Find where the given text appears and provide that cell's center as (x, y) coordinate. 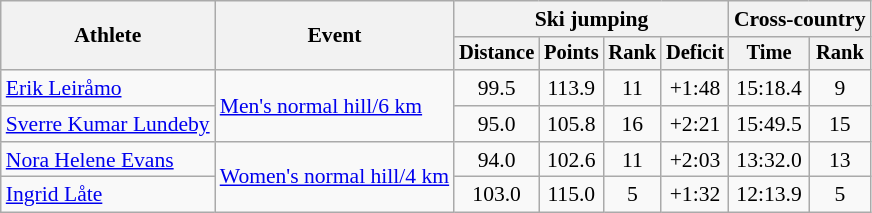
15 (840, 124)
Nora Helene Evans (108, 160)
Cross-country (800, 19)
Deficit (695, 54)
95.0 (496, 124)
15:49.5 (769, 124)
Sverre Kumar Lundeby (108, 124)
12:13.9 (769, 195)
13:32.0 (769, 160)
Time (769, 54)
+1:32 (695, 195)
Athlete (108, 36)
105.8 (571, 124)
Ski jumping (592, 19)
9 (840, 88)
Distance (496, 54)
Men's normal hill/6 km (335, 106)
94.0 (496, 160)
102.6 (571, 160)
16 (632, 124)
Ingrid Låte (108, 195)
13 (840, 160)
+2:03 (695, 160)
Event (335, 36)
Points (571, 54)
15:18.4 (769, 88)
113.9 (571, 88)
+1:48 (695, 88)
99.5 (496, 88)
+2:21 (695, 124)
Erik Leiråmo (108, 88)
Women's normal hill/4 km (335, 178)
103.0 (496, 195)
115.0 (571, 195)
